Detect which cell encompasses the target text, then output its (x, y) center coordinate. 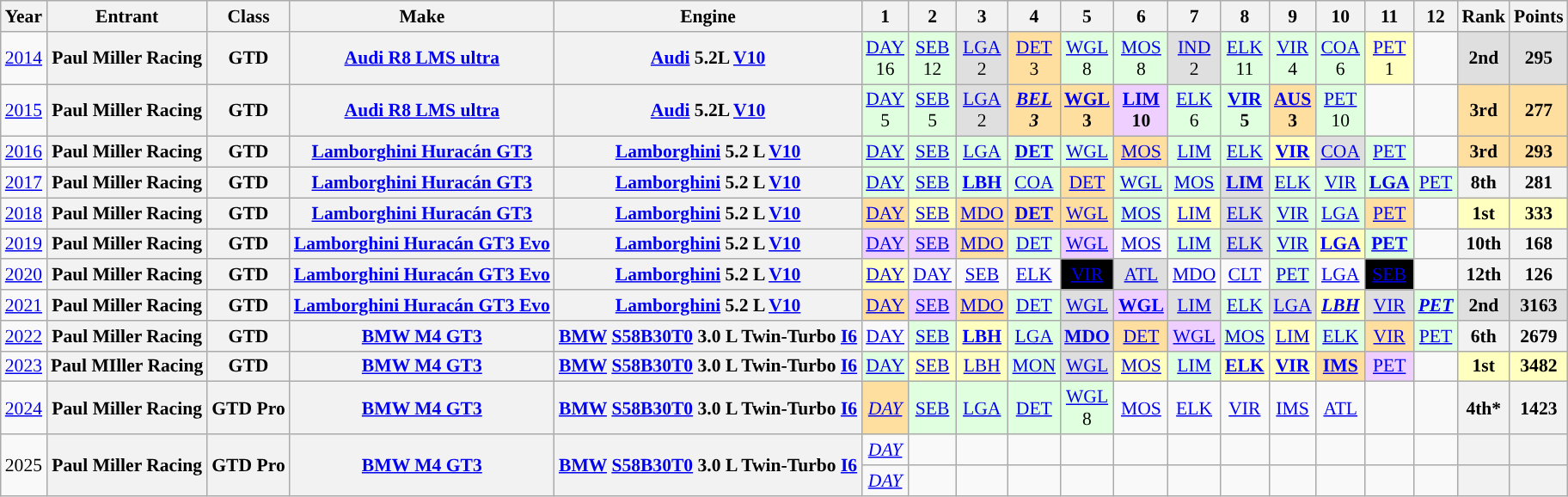
10 (1341, 16)
COA6 (1341, 58)
2019 (24, 244)
2679 (1539, 336)
2024 (24, 408)
333 (1539, 213)
DAY5 (885, 110)
277 (1539, 110)
BEL3 (1035, 110)
Paul MIller Racing (127, 366)
8th (1484, 183)
WGL3 (1087, 110)
Year (24, 16)
AUS3 (1292, 110)
SEB12 (932, 58)
12th (1484, 275)
4th* (1484, 408)
DET3 (1035, 58)
2025 (24, 464)
LIM10 (1142, 110)
2017 (24, 183)
1 (885, 16)
2023 (24, 366)
VIR4 (1292, 58)
10th (1484, 244)
ELK6 (1195, 110)
5 (1087, 16)
Points (1539, 16)
VIR5 (1245, 110)
293 (1539, 152)
SEB5 (932, 110)
2016 (24, 152)
ELK11 (1245, 58)
12 (1436, 16)
1423 (1539, 408)
Engine (708, 16)
MOS8 (1142, 58)
126 (1539, 275)
7 (1195, 16)
PET10 (1341, 110)
2014 (24, 58)
3163 (1539, 305)
2022 (24, 336)
MON (1035, 366)
3 (982, 16)
6 (1142, 16)
Rank (1484, 16)
8 (1245, 16)
3482 (1539, 366)
Entrant (127, 16)
2020 (24, 275)
168 (1539, 244)
9 (1292, 16)
DAY16 (885, 58)
Class (248, 16)
IND2 (1195, 58)
2015 (24, 110)
4 (1035, 16)
CLT (1245, 275)
2018 (24, 213)
11 (1389, 16)
Make (422, 16)
295 (1539, 58)
6th (1484, 336)
PET1 (1389, 58)
2 (932, 16)
2021 (24, 305)
281 (1539, 183)
